Provide the (x, y) coordinate of the cell's center where the given text is located.  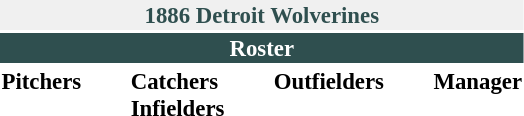
Roster (262, 48)
1886 Detroit Wolverines (262, 15)
